Pinpoint the cell where the given text exists, returning its [x, y] midpoint coordinate. 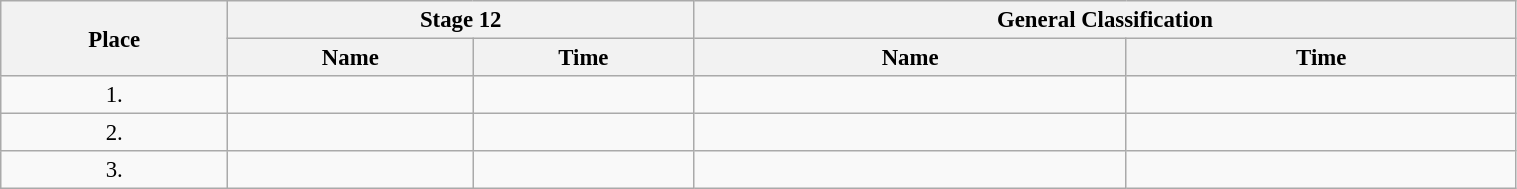
Place [114, 38]
1. [114, 95]
General Classification [1105, 20]
2. [114, 133]
Stage 12 [461, 20]
3. [114, 170]
